Search for the cell housing the specified text and yield its (X, Y) center coordinate. 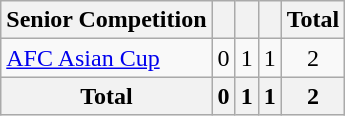
AFC Asian Cup (106, 58)
Senior Competition (106, 20)
